Search for the cell housing the specified text and yield its [X, Y] center coordinate. 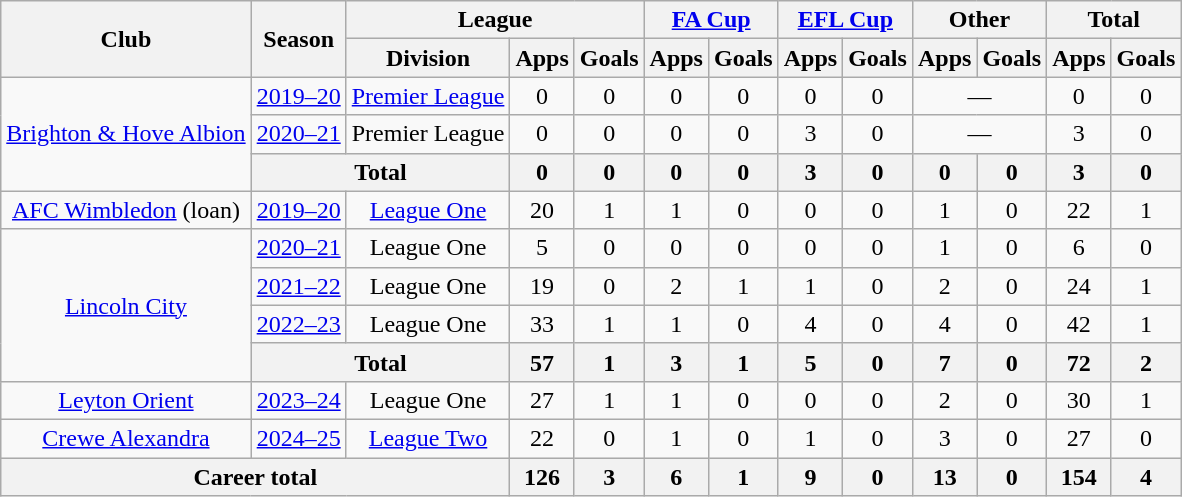
Leyton Orient [126, 400]
9 [810, 477]
Season [298, 39]
Club [126, 39]
FA Cup [711, 20]
Career total [256, 477]
30 [1079, 400]
33 [542, 324]
2021–22 [298, 286]
154 [1079, 477]
72 [1079, 362]
42 [1079, 324]
57 [542, 362]
Lincoln City [126, 305]
13 [944, 477]
24 [1079, 286]
2022–23 [298, 324]
League [495, 20]
19 [542, 286]
Brighton & Hove Albion [126, 134]
126 [542, 477]
20 [542, 210]
League Two [428, 438]
AFC Wimbledon (loan) [126, 210]
Other [979, 20]
Division [428, 58]
2024–25 [298, 438]
Crewe Alexandra [126, 438]
EFL Cup [845, 20]
7 [944, 362]
2023–24 [298, 400]
